Output the [X, Y] coordinate of the center of the cell containing the given text.  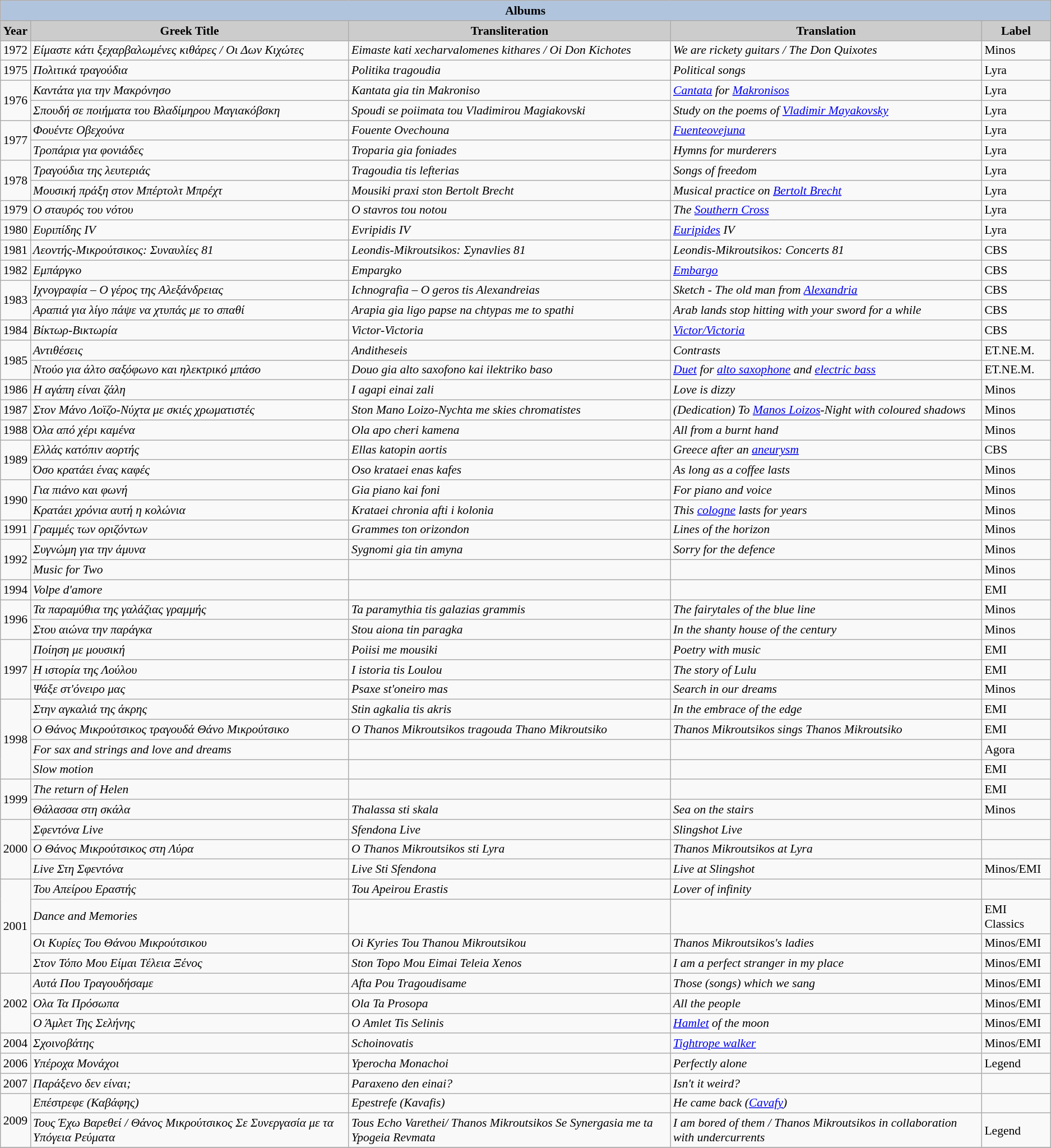
The return of Helen [189, 790]
Greece after an aneurysm [826, 450]
Music for Two [189, 570]
2002 [16, 1003]
Ελλάς κατόπιν αορτής [189, 450]
Η ιστορία της Λούλου [189, 670]
In the shanty house of the century [826, 630]
1999 [16, 799]
Υπέροχα Μονάχοι [189, 1063]
Euripides IV [826, 230]
Ola apo cheri kamena [510, 430]
Όσο κρατάει ένας καφές [189, 470]
Evripidis IV [510, 230]
Λεοντής-Μικρούτσικος: Συναυλίες 81 [189, 251]
Thanos Mikroutsikos at Lyra [826, 849]
1982 [16, 270]
Arab lands stop hitting with your sword for a while [826, 311]
Ola Ta Prosopa [510, 1003]
Οι Κυρίες Του Θάνου Μικρούτσικου [189, 943]
Douo gia alto saxofono kai ilektriko baso [510, 370]
Stin agkalia tis akris [510, 710]
Lines of the horizon [826, 530]
Troparia gia foniades [510, 151]
Leondis-Mikroutsikos: Concerts 81 [826, 251]
Live Sti Sfendona [510, 869]
Volpe d'amore [189, 590]
1991 [16, 530]
Όλα από χέρι καμένα [189, 430]
I am a perfect stranger in my place [826, 964]
For sax and strings and love and dreams [189, 749]
Paraxeno den einai? [510, 1084]
The fairytales of the blue line [826, 610]
2009 [16, 1120]
Gia piano kai foni [510, 490]
Ιχνογραφία – Ο γέρος της Αλεξάνδρειας [189, 290]
Ποίηση με μουσική [189, 650]
Hamlet of the moon [826, 1024]
We are rickety guitars / The Don Quixotes [826, 50]
Songs of freedom [826, 170]
Ο Άμλετ Της Σελήνης [189, 1024]
Στον Τόπο Μου Είμαι Τέλεια Ξένος [189, 964]
All from a burnt hand [826, 430]
Kantata gia tin Makroniso [510, 91]
Mousiki praxi ston Bertolt Brecht [510, 191]
Για πιάνο και φωνή [189, 490]
Isn't it weird? [826, 1084]
Sorry for the defence [826, 550]
Translation [826, 31]
All the people [826, 1003]
He came back (Cavafy) [826, 1103]
Ψάξε στ'όνειρο μας [189, 689]
Του Απείρου Εραστής [189, 890]
Poiisi me mousiki [510, 650]
Ston Mano Loizo-Nychta me skies chromatistes [510, 410]
Στην αγκαλιά της άκρης [189, 710]
Ta paramythia tis galazias grammis [510, 610]
1988 [16, 430]
O Thanos Mikroutsikos sti Lyra [510, 849]
Ellas katopin aortis [510, 450]
Victor-Victoria [510, 330]
Psaxe st'oneiro mas [510, 689]
1978 [16, 180]
Στου αιώνα την παράγκα [189, 630]
This cologne lasts for years [826, 510]
1994 [16, 590]
Σφεντόνα Live [189, 830]
1996 [16, 620]
Τραγούδια της λευτεριάς [189, 170]
Fuenteovejuna [826, 131]
Καντάτα για την Μακρόνησο [189, 91]
Thalassa sti skala [510, 809]
Γραμμές των οριζόντων [189, 530]
1980 [16, 230]
Stou aiona tin paragka [510, 630]
Epestrefe (Kavafis) [510, 1103]
Cantata for Makronisos [826, 91]
For piano and voice [826, 490]
Ο Θάνος Μικρούτσικος τραγουδά Θάνο Μικρούτσικο [189, 730]
Sketch - The old man from Alexandria [826, 290]
Dance and Memories [189, 916]
Label [1016, 31]
1989 [16, 460]
Ichnografia – O geros tis Alexandreias [510, 290]
Political songs [826, 71]
Perfectly alone [826, 1063]
Είμαστε κάτι ξεχαρβαλωμένες κιθάρες / Οι Δων Κιχώτες [189, 50]
Thanos Mikroutsikos's ladies [826, 943]
Study on the poems of Vladimir Mayakovsky [826, 110]
The Southern Cross [826, 210]
Φουέντε Οβεχούνα [189, 131]
Agora [1016, 749]
Βίκτωρ-Βικτωρία [189, 330]
Lover of infinity [826, 890]
(Dedication) To Manos Loizos-Night with coloured shadows [826, 410]
Παράξενο δεν είναι; [189, 1084]
Schoinovatis [510, 1044]
Τροπάρια για φονιάδες [189, 151]
Tou Apeirou Erastis [510, 890]
Transliteration [510, 31]
2004 [16, 1044]
Leondis-Mikroutsikos: Σynavlies 81 [510, 251]
1977 [16, 140]
I agapi einai zali [510, 390]
Ντούο για άλτο σαξόφωνο και ηλεκτρικό μπάσο [189, 370]
2006 [16, 1063]
Επέστρεφε (Καβάφης) [189, 1103]
1983 [16, 300]
1992 [16, 559]
I am bored of them / Thanos Mikroutsikos in collaboration with undercurrents [826, 1130]
EMI Classics [1016, 916]
Η αγάπη είναι ζάλη [189, 390]
1985 [16, 360]
Εμπάργκο [189, 270]
Tragoudia tis lefterias [510, 170]
2000 [16, 850]
Πολιτικά τραγούδια [189, 71]
Sea on the stairs [826, 809]
Victor/Victoria [826, 330]
Those (songs) which we sang [826, 984]
Yperocha Monachoi [510, 1063]
Year [16, 31]
Grammes ton orizondon [510, 530]
Τα παραμύθια της γαλάζιας γραμμής [189, 610]
In the embrace of the edge [826, 710]
O Thanos Mikroutsikos tragouda Thano Mikroutsiko [510, 730]
Ευριπίδης IV [189, 230]
Oso krataei enas kafes [510, 470]
1976 [16, 101]
1981 [16, 251]
2001 [16, 927]
Τους Έχω Βαρεθεί / Θάνος Μικρούτσικος Σε Συνεργασία με τα Υπόγεια Ρεύματα [189, 1130]
1986 [16, 390]
Empargko [510, 270]
Duet for alto saxophone and electric bass [826, 370]
O stavros tou notou [510, 210]
The story of Lulu [826, 670]
Spoudi se poiimata tou Vladimirou Magiakovski [510, 110]
Hymns for murderers [826, 151]
Αντιθέσεις [189, 350]
Arapia gia ligo papse na chtypas me to spathi [510, 311]
Sfendona Live [510, 830]
Albums [526, 11]
O Amlet Tis Selinis [510, 1024]
Anditheseis [510, 350]
Ο Θάνος Μικρούτσικος στη Λύρα [189, 849]
Live at Slingshot [826, 869]
1987 [16, 410]
Thanos Mikroutsikos sings Thanos Mikroutsiko [826, 730]
Tous Echo Varethei/ Thanos Mikroutsikos Se Synergasia me ta Ypogeia Revmata [510, 1130]
Συγνώμη για την άμυνα [189, 550]
1979 [16, 210]
Κρατάει χρόνια αυτή η κολώνια [189, 510]
Afta Pou Tragoudisame [510, 984]
I istoria tis Loulou [510, 670]
Θάλασσα στη σκάλα [189, 809]
Σχοινοβάτης [189, 1044]
Embargo [826, 270]
Love is dizzy [826, 390]
Σπουδή σε ποιήματα του Βλαδίμηρου Μαγιακόβσκη [189, 110]
Live Στη Σφεντόνα [189, 869]
Ο σταυρός του νότου [189, 210]
Αυτά Που Τραγουδήσαμε [189, 984]
Sygnomi gia tin amyna [510, 550]
Oi Kyries Tou Thanou Mikroutsikou [510, 943]
1972 [16, 50]
1997 [16, 669]
2007 [16, 1084]
As long as a coffee lasts [826, 470]
Ston Topo Mou Eimai Teleia Xenos [510, 964]
Slow motion [189, 770]
Eimaste kati xecharvalomenes kithares / Oi Don Kichotes [510, 50]
1990 [16, 500]
Krataei chronia afti i kolonia [510, 510]
Fouente Ovechouna [510, 131]
Στον Μάνο Λοϊζο-Νύχτα με σκιές χρωματιστές [189, 410]
1975 [16, 71]
Greek Title [189, 31]
Musical practice on Bertolt Brecht [826, 191]
1984 [16, 330]
Politika tragoudia [510, 71]
Poetry with music [826, 650]
Ολα Τα Πρόσωπα [189, 1003]
Αραπιά για λίγο πάψε να χτυπάς με το σπαθί [189, 311]
Tightrope walker [826, 1044]
Search in our dreams [826, 689]
Contrasts [826, 350]
Μουσική πράξη στον Μπέρτολτ Μπρέχτ [189, 191]
Slingshot Live [826, 830]
1998 [16, 739]
